Identify which cell holds the provided text, then report its [X, Y] central coordinate. 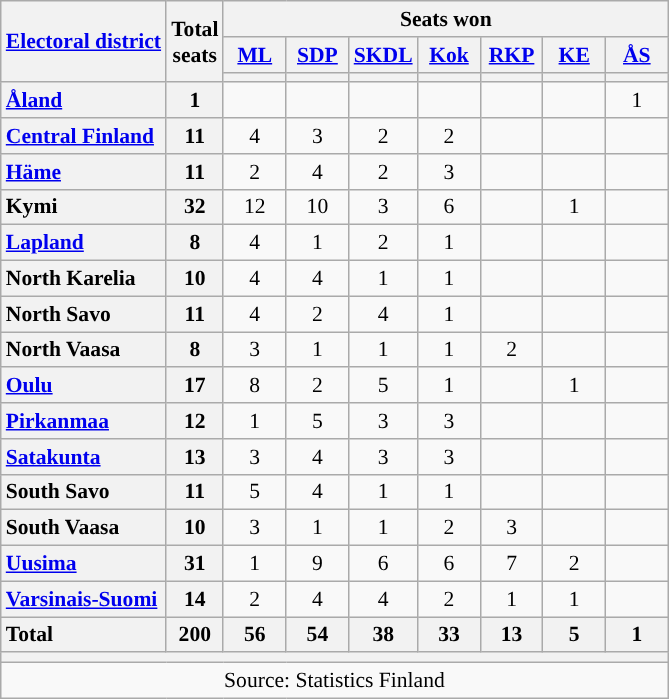
31 [194, 564]
Seats won [446, 19]
Åland [84, 101]
17 [194, 386]
ML [254, 55]
South Savo [84, 492]
Oulu [84, 386]
14 [194, 599]
North Karelia [84, 279]
9 [318, 564]
Total [84, 635]
Source: Statistics Finland [334, 681]
56 [254, 635]
North Savo [84, 314]
32 [194, 207]
South Vaasa [84, 528]
Pirkanmaa [84, 421]
ÅS [638, 55]
33 [450, 635]
Electoral district [84, 42]
Satakunta [84, 457]
Uusima [84, 564]
Häme [84, 172]
Central Finland [84, 136]
SKDL [384, 55]
North Vaasa [84, 350]
Totalseats [194, 42]
Lapland [84, 243]
7 [512, 564]
38 [384, 635]
Kymi [84, 207]
54 [318, 635]
SDP [318, 55]
RKP [512, 55]
KE [574, 55]
200 [194, 635]
Varsinais-Suomi [84, 599]
Kok [450, 55]
